For the text-containing cell, return its midpoint in (X, Y) coordinate format. 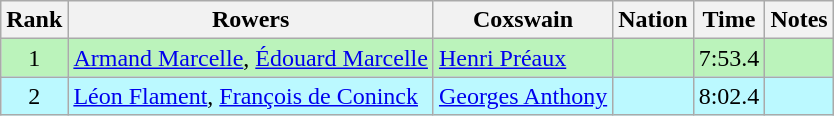
2 (34, 96)
Time (729, 20)
Georges Anthony (522, 96)
Henri Préaux (522, 58)
7:53.4 (729, 58)
Coxswain (522, 20)
Notes (799, 20)
Rowers (251, 20)
Rank (34, 20)
Léon Flament, François de Coninck (251, 96)
1 (34, 58)
Nation (653, 20)
Armand Marcelle, Édouard Marcelle (251, 58)
8:02.4 (729, 96)
